Detect which cell encompasses the target text, then output its (x, y) center coordinate. 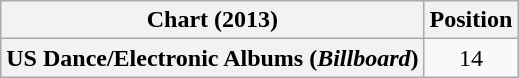
Position (471, 20)
US Dance/Electronic Albums (Billboard) (212, 58)
Chart (2013) (212, 20)
14 (471, 58)
